Extract the (X, Y) coordinate from the center of the cell holding the provided text.  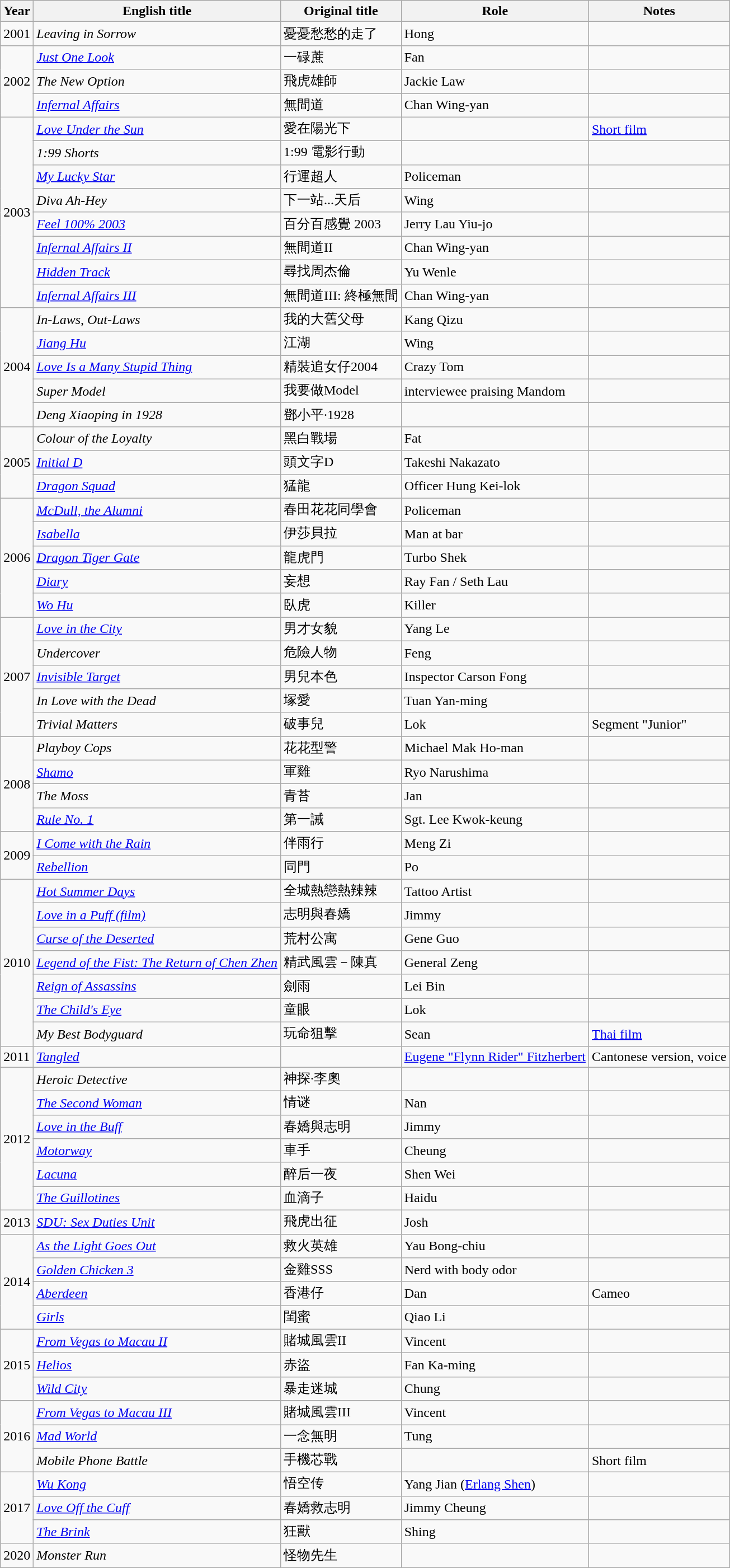
男兒本色 (341, 677)
荒村公寓 (341, 939)
赤盜 (341, 1365)
第一誡 (341, 819)
Dragon Squad (157, 487)
Role (494, 11)
Jerry Lau Yiu-jo (494, 224)
Love Is a Many Stupid Thing (157, 367)
Yu Wenle (494, 272)
一念無明 (341, 1437)
鄧小平·1928 (341, 415)
Inspector Carson Fong (494, 677)
香港仔 (341, 1294)
Infernal Affairs II (157, 248)
閨蜜 (341, 1317)
Sgt. Lee Kwok-keung (494, 819)
2015 (17, 1365)
Tuan Yan-ming (494, 701)
Notes (659, 11)
Shamo (157, 772)
Eugene "Flynn Rider" Fitzherbert (494, 1057)
Wu Kong (157, 1484)
Ryo Narushima (494, 772)
From Vegas to Macau II (157, 1341)
Fat (494, 439)
Meng Zi (494, 844)
Dan (494, 1294)
救火英雄 (341, 1246)
Jan (494, 796)
Love Off the Cuff (157, 1508)
男才女貌 (341, 629)
春田花花同學會 (341, 510)
飛虎出征 (341, 1222)
Wo Hu (157, 605)
臥虎 (341, 605)
Wild City (157, 1389)
In-Laws, Out-Laws (157, 320)
Infernal Affairs (157, 105)
2007 (17, 677)
I Come with the Rain (157, 844)
As the Light Goes Out (157, 1246)
暴走迷城 (341, 1389)
一碌蔗 (341, 57)
憂憂愁愁的走了 (341, 34)
春嬌救志明 (341, 1508)
2001 (17, 34)
金雞SSS (341, 1270)
無間道II (341, 248)
The Moss (157, 796)
Josh (494, 1222)
Lei Bin (494, 986)
飛虎雄師 (341, 82)
Undercover (157, 652)
interviewee praising Mandom (494, 391)
My Lucky Star (157, 177)
精裝追女仔2004 (341, 367)
2017 (17, 1508)
Michael Mak Ho-man (494, 749)
1:99 Shorts (157, 153)
Cantonese version, voice (659, 1057)
Tung (494, 1437)
Initial D (157, 462)
Tattoo Artist (494, 891)
Infernal Affairs III (157, 295)
1:99 電影行動 (341, 153)
General Zeng (494, 963)
伊莎貝拉 (341, 534)
Nerd with body odor (494, 1270)
Heroic Detective (157, 1079)
賭城風雲III (341, 1412)
2002 (17, 81)
The New Option (157, 82)
同門 (341, 867)
Monster Run (157, 1556)
危險人物 (341, 652)
Love in a Puff (film) (157, 916)
我的大舊父母 (341, 320)
Curse of the Deserted (157, 939)
Super Model (157, 391)
Golden Chicken 3 (157, 1270)
我要做Model (341, 391)
Haidu (494, 1199)
English title (157, 11)
血滴子 (341, 1199)
The Guillotines (157, 1199)
Motorway (157, 1151)
Leaving in Sorrow (157, 34)
伴雨行 (341, 844)
2014 (17, 1281)
2005 (17, 462)
Tangled (157, 1057)
Dragon Tiger Gate (157, 557)
Love in the City (157, 629)
Reign of Assassins (157, 986)
The Brink (157, 1532)
The Second Woman (157, 1104)
尋找周杰倫 (341, 272)
下一站...天后 (341, 200)
Feng (494, 652)
In Love with the Dead (157, 701)
Turbo Shek (494, 557)
手機芯戰 (341, 1461)
2011 (17, 1057)
無間道 (341, 105)
Rebellion (157, 867)
Segment "Junior" (659, 724)
2013 (17, 1222)
Shen Wei (494, 1174)
賭城風雲II (341, 1341)
塚愛 (341, 701)
愛在陽光下 (341, 129)
精武風雲－陳真 (341, 963)
2020 (17, 1556)
Helios (157, 1365)
花花型警 (341, 749)
Sean (494, 1034)
百分百感覺 2003 (341, 224)
Hot Summer Days (157, 891)
醉后一夜 (341, 1174)
Feel 100% 2003 (157, 224)
狂獸 (341, 1532)
青苔 (341, 796)
行運超人 (341, 177)
Playboy Cops (157, 749)
Qiao Li (494, 1317)
Ray Fan / Seth Lau (494, 582)
黑白戰場 (341, 439)
2003 (17, 212)
Colour of the Loyalty (157, 439)
McDull, the Alumni (157, 510)
Shing (494, 1532)
2006 (17, 557)
My Best Bodyguard (157, 1034)
Yang Le (494, 629)
From Vegas to Macau III (157, 1412)
Girls (157, 1317)
妄想 (341, 582)
Jimmy Cheung (494, 1508)
無間道III: 終極無間 (341, 295)
Nan (494, 1104)
SDU: Sex Duties Unit (157, 1222)
Deng Xiaoping in 1928 (157, 415)
玩命狙擊 (341, 1034)
2016 (17, 1436)
Crazy Tom (494, 367)
Legend of the Fist: The Return of Chen Zhen (157, 963)
Man at bar (494, 534)
Love Under the Sun (157, 129)
Cheung (494, 1151)
Jiang Hu (157, 344)
Mobile Phone Battle (157, 1461)
Jackie Law (494, 82)
猛龍 (341, 487)
Diva Ah-Hey (157, 200)
志明與春嬌 (341, 916)
Cameo (659, 1294)
全城熱戀熱辣辣 (341, 891)
童眼 (341, 1011)
Year (17, 11)
2010 (17, 963)
Yau Bong-chiu (494, 1246)
破事兒 (341, 724)
龍虎門 (341, 557)
Po (494, 867)
Isabella (157, 534)
神探·李奧 (341, 1079)
Thai film (659, 1034)
Invisible Target (157, 677)
江湖 (341, 344)
Officer Hung Kei-lok (494, 487)
Chung (494, 1389)
車手 (341, 1151)
Lacuna (157, 1174)
Diary (157, 582)
2009 (17, 855)
軍雞 (341, 772)
Yang Jian (Erlang Shen) (494, 1484)
Gene Guo (494, 939)
The Child's Eye (157, 1011)
Hidden Track (157, 272)
Trivial Matters (157, 724)
Aberdeen (157, 1294)
Just One Look (157, 57)
2004 (17, 367)
Kang Qizu (494, 320)
情谜 (341, 1104)
春嬌與志明 (341, 1127)
Killer (494, 605)
Fan Ka-ming (494, 1365)
Hong (494, 34)
Rule No. 1 (157, 819)
Original title (341, 11)
怪物先生 (341, 1556)
2012 (17, 1138)
2008 (17, 784)
劍雨 (341, 986)
Fan (494, 57)
頭文字D (341, 462)
Love in the Buff (157, 1127)
Takeshi Nakazato (494, 462)
Mad World (157, 1437)
悟空传 (341, 1484)
